Locate the cell with the specified text and output its (x, y) center coordinate. 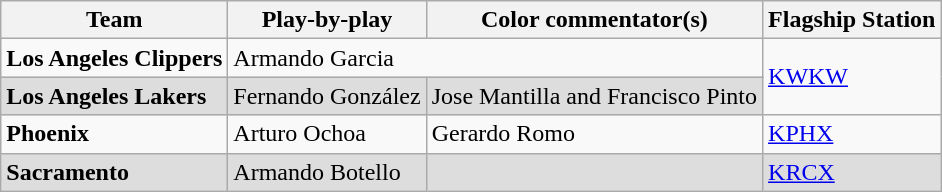
Color commentator(s) (594, 20)
Play-by-play (327, 20)
Jose Mantilla and Francisco Pinto (594, 96)
Los Angeles Clippers (114, 58)
Team (114, 20)
Fernando González (327, 96)
KPHX (852, 134)
Armando Garcia (496, 58)
Armando Botello (327, 172)
Gerardo Romo (594, 134)
Sacramento (114, 172)
Arturo Ochoa (327, 134)
Flagship Station (852, 20)
Los Angeles Lakers (114, 96)
Phoenix (114, 134)
KWKW (852, 77)
KRCX (852, 172)
